From the cell containing the given text, extract its center point as [X, Y] coordinate. 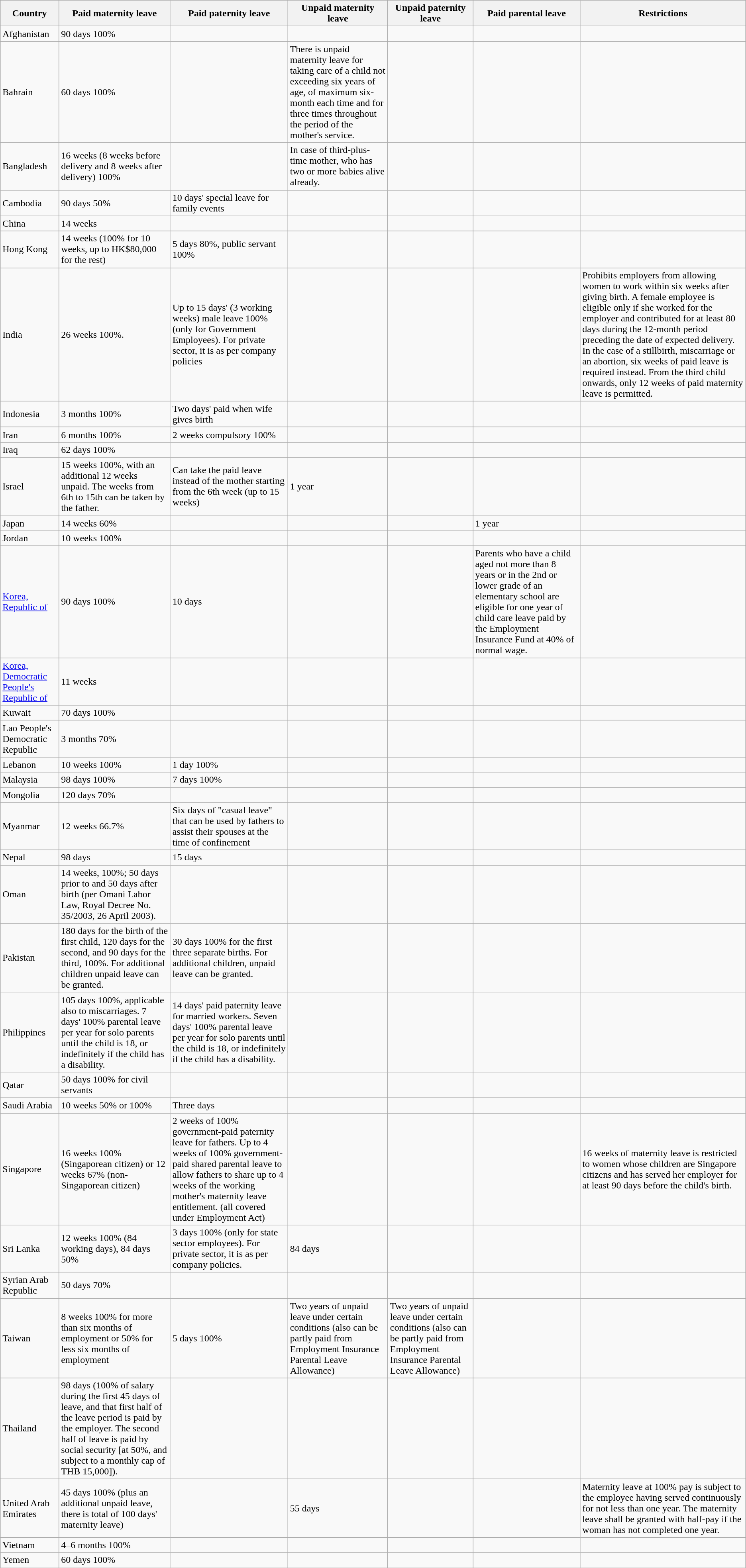
Unpaid paternity leave [430, 14]
5 days 80%, public servant 100% [229, 249]
1 day 100% [229, 765]
Korea, Republic of [29, 602]
Korea, Democratic People's Republic of [29, 682]
Indonesia [29, 414]
Unpaid maternity leave [338, 14]
Hong Kong [29, 249]
Pakistan [29, 957]
Thailand [29, 1429]
6 months 100% [115, 435]
7 days 100% [229, 780]
Lao People's Democratic Republic [29, 739]
2 weeks compulsory 100% [229, 435]
10 days [229, 602]
Two days' paid when wife gives birth [229, 414]
11 weeks [115, 682]
Six days of "casual leave" that can be used by fathers to assist their spouses at the time of confinement [229, 826]
Can take the paid leave instead of the mother starting from the 6th week (up to 15 weeks) [229, 486]
45 days 100% (plus an additional unpaid leave, there is total of 100 days' maternity leave) [115, 1508]
12 weeks 100% (84 working days), 84 days 50% [115, 1249]
Taiwan [29, 1338]
Cambodia [29, 203]
Paid parental leave [527, 14]
Malaysia [29, 780]
3 months 100% [115, 414]
98 days 100% [115, 780]
98 days [115, 857]
Saudi Arabia [29, 1105]
3 days 100% (only for state sector employees). For private sector, it is as per company policies. [229, 1249]
10 days' special leave for family events [229, 203]
14 weeks, 100%; 50 days prior to and 50 days after birth (per Omani Labor Law, Royal Decree No. 35/2003, 26 April 2003). [115, 894]
Restrictions [663, 14]
8 weeks 100% for more than six months of employment or 50% for less six months of employment [115, 1338]
50 days 70% [115, 1286]
14 weeks 60% [115, 523]
Jordan [29, 538]
Afghanistan [29, 34]
30 days 100% for the first three separate births. For additional children, unpaid leave can be granted. [229, 957]
14 weeks (100% for 10 weeks, up to HK$80,000 for the rest) [115, 249]
Yemen [29, 1560]
Bahrain [29, 92]
16 weeks (8 weeks before delivery and 8 weeks after delivery) 100% [115, 166]
62 days 100% [115, 450]
United Arab Emirates [29, 1508]
4–6 months 100% [115, 1545]
Sri Lanka [29, 1249]
China [29, 223]
Paid paternity leave [229, 14]
3 months 70% [115, 739]
90 days 50% [115, 203]
16 weeks 100% (Singaporean citizen) or 12 weeks 67% (non-Singaporean citizen) [115, 1169]
Qatar [29, 1085]
10 weeks 50% or 100% [115, 1105]
Myanmar [29, 826]
Nepal [29, 857]
Iraq [29, 450]
Syrian Arab Republic [29, 1286]
50 days 100% for civil servants [115, 1085]
Three days [229, 1105]
India [29, 335]
Singapore [29, 1169]
Israel [29, 486]
14 weeks [115, 223]
Paid maternity leave [115, 14]
15 days [229, 857]
Bangladesh [29, 166]
120 days 70% [115, 795]
26 weeks 100%. [115, 335]
Kuwait [29, 713]
Lebanon [29, 765]
70 days 100% [115, 713]
Philippines [29, 1032]
12 weeks 66.7% [115, 826]
In case of third-plus-time mother, who has two or more babies alive already. [338, 166]
15 weeks 100%, with an additional 12 weeks unpaid. The weeks from 6th to 15th can be taken by the father. [115, 486]
Iran [29, 435]
Mongolia [29, 795]
55 days [338, 1508]
5 days 100% [229, 1338]
Country [29, 14]
Oman [29, 894]
84 days [338, 1249]
Japan [29, 523]
Vietnam [29, 1545]
Up to 15 days' (3 working weeks) male leave 100%(only for Government Employees). For private sector, it is as per company policies [229, 335]
